Determine the [X, Y] coordinate at the center of the cell enclosing the given text.  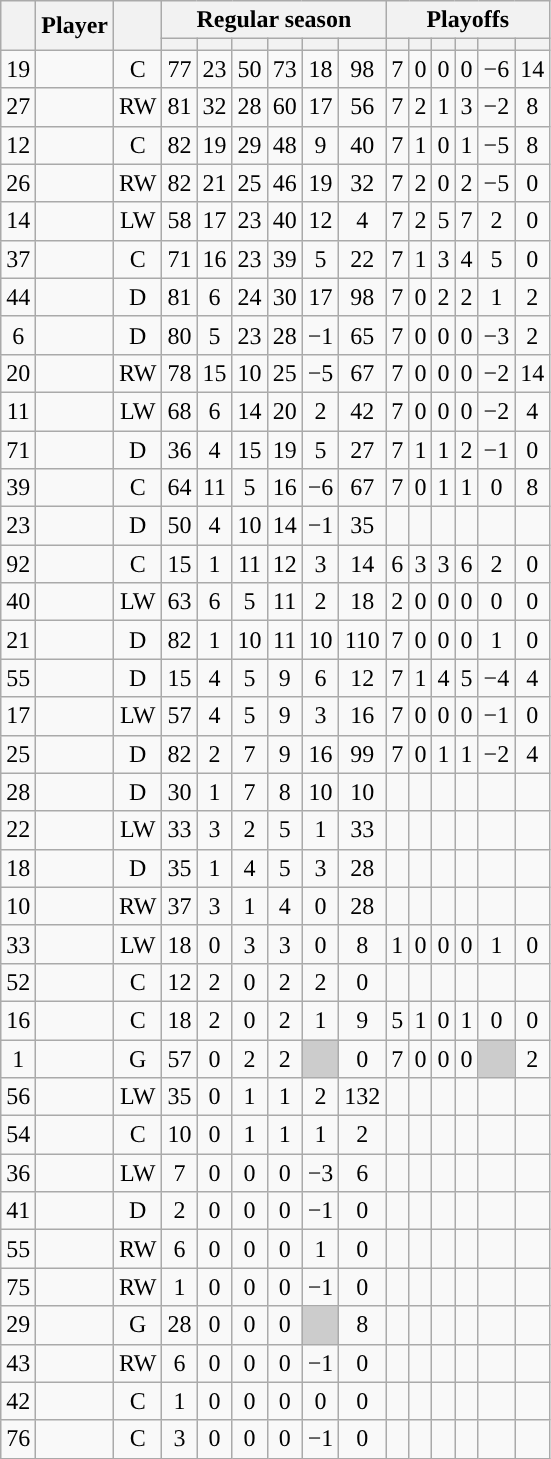
−4 [496, 678]
64 [180, 488]
Playoffs [468, 20]
76 [18, 1439]
80 [180, 335]
65 [362, 335]
58 [180, 221]
26 [18, 183]
48 [284, 145]
Player [75, 26]
110 [362, 640]
60 [284, 107]
75 [18, 1287]
46 [284, 183]
Regular season [274, 20]
92 [18, 564]
77 [180, 69]
73 [284, 69]
63 [180, 602]
44 [18, 297]
41 [18, 1211]
99 [362, 754]
68 [180, 411]
132 [362, 1097]
24 [250, 297]
54 [18, 1135]
78 [180, 373]
52 [18, 982]
43 [18, 1363]
